Extract the [x, y] coordinate from the center of the cell holding the provided text.  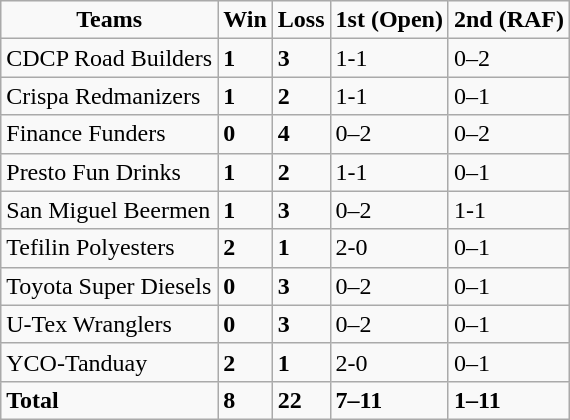
CDCP Road Builders [110, 58]
Total [110, 400]
YCO-Tanduay [110, 362]
1st (Open) [389, 20]
Crispa Redmanizers [110, 96]
Presto Fun Drinks [110, 172]
Finance Funders [110, 134]
1–11 [508, 400]
2nd (RAF) [508, 20]
U-Tex Wranglers [110, 324]
Teams [110, 20]
Toyota Super Diesels [110, 286]
Tefilin Polyesters [110, 248]
Loss [301, 20]
22 [301, 400]
8 [246, 400]
Win [246, 20]
7–11 [389, 400]
4 [301, 134]
San Miguel Beermen [110, 210]
